Search for the cell housing the specified text and yield its [x, y] center coordinate. 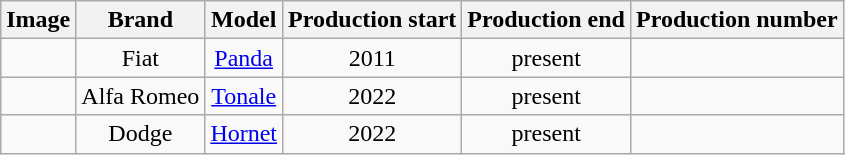
Production number [736, 20]
Alfa Romeo [140, 96]
Production start [372, 20]
Model [244, 20]
Tonale [244, 96]
Image [38, 20]
2011 [372, 58]
Dodge [140, 134]
Production end [546, 20]
Brand [140, 20]
Panda [244, 58]
Fiat [140, 58]
Hornet [244, 134]
